Output the (X, Y) coordinate of the center of the cell containing the given text.  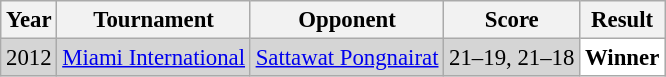
Sattawat Pongnairat (346, 58)
Opponent (346, 20)
21–19, 21–18 (512, 58)
Miami International (154, 58)
2012 (29, 58)
Score (512, 20)
Tournament (154, 20)
Winner (622, 58)
Year (29, 20)
Result (622, 20)
